Scan for the cell matching the given text and deliver its (X, Y) coordinate at center. 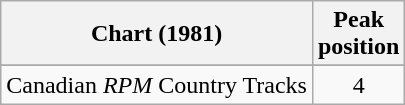
Chart (1981) (157, 34)
Canadian RPM Country Tracks (157, 85)
Peakposition (358, 34)
4 (358, 85)
